Return the (X, Y) coordinate for the center point of the cell that contains the specified text.  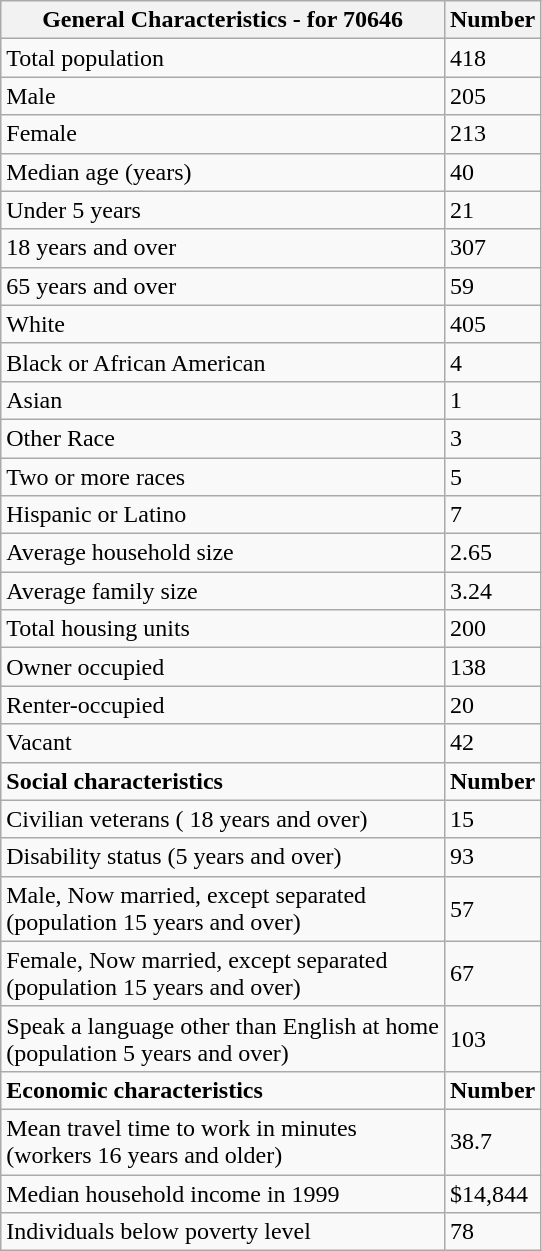
78 (492, 1232)
Asian (223, 400)
213 (492, 134)
40 (492, 172)
Speak a language other than English at home(population 5 years and over) (223, 1038)
1 (492, 400)
65 years and over (223, 286)
$14,844 (492, 1193)
405 (492, 324)
307 (492, 248)
200 (492, 629)
Disability status (5 years and over) (223, 857)
57 (492, 908)
4 (492, 362)
Two or more races (223, 477)
3 (492, 438)
Average household size (223, 553)
7 (492, 515)
Renter-occupied (223, 705)
5 (492, 477)
White (223, 324)
Social characteristics (223, 781)
Female (223, 134)
93 (492, 857)
3.24 (492, 591)
General Characteristics - for 70646 (223, 20)
59 (492, 286)
18 years and over (223, 248)
Mean travel time to work in minutes(workers 16 years and older) (223, 1142)
Individuals below poverty level (223, 1232)
Under 5 years (223, 210)
15 (492, 819)
42 (492, 743)
Hispanic or Latino (223, 515)
Civilian veterans ( 18 years and over) (223, 819)
Average family size (223, 591)
Male (223, 96)
Other Race (223, 438)
Male, Now married, except separated(population 15 years and over) (223, 908)
Owner occupied (223, 667)
21 (492, 210)
Median household income in 1999 (223, 1193)
Economic characteristics (223, 1090)
Total population (223, 58)
205 (492, 96)
Black or African American (223, 362)
2.65 (492, 553)
38.7 (492, 1142)
20 (492, 705)
Median age (years) (223, 172)
418 (492, 58)
138 (492, 667)
67 (492, 974)
Female, Now married, except separated(population 15 years and over) (223, 974)
Total housing units (223, 629)
Vacant (223, 743)
103 (492, 1038)
